Provide the [x, y] coordinate of the cell's center where the given text is located.  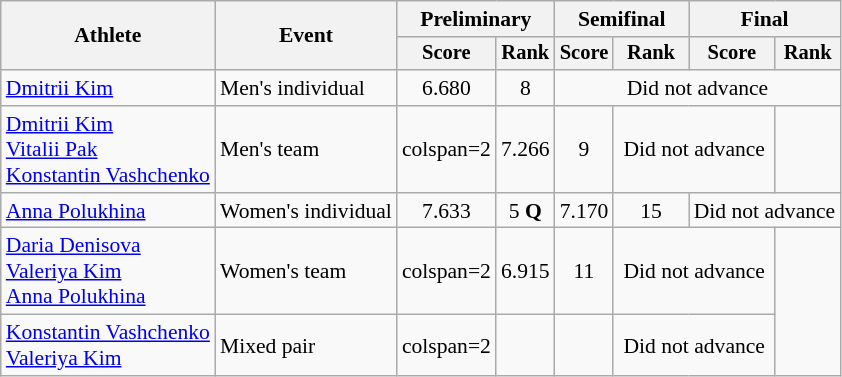
6.915 [526, 272]
11 [584, 272]
Anna Polukhina [108, 211]
Semifinal [622, 19]
6.680 [446, 88]
7.170 [584, 211]
Dmitrii KimVitalii PakKonstantin Vashchenko [108, 150]
Event [306, 36]
8 [526, 88]
Mixed pair [306, 346]
Konstantin VashchenkoValeriya Kim [108, 346]
Final [765, 19]
Men's individual [306, 88]
Dmitrii Kim [108, 88]
7.633 [446, 211]
15 [650, 211]
7.266 [526, 150]
5 Q [526, 211]
Preliminary [476, 19]
Men's team [306, 150]
9 [584, 150]
Women's team [306, 272]
Daria DenisovaValeriya KimAnna Polukhina [108, 272]
Women's individual [306, 211]
Athlete [108, 36]
